Pinpoint the cell where the given text exists, returning its (X, Y) midpoint coordinate. 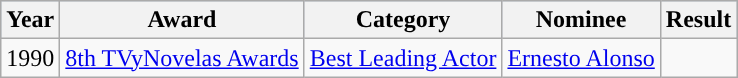
Award (182, 20)
Ernesto Alonso (581, 58)
Category (403, 20)
1990 (30, 58)
8th TVyNovelas Awards (182, 58)
Result (698, 20)
Best Leading Actor (403, 58)
Nominee (581, 20)
Year (30, 20)
